Return the [X, Y] coordinate for the center point of the cell that contains the specified text.  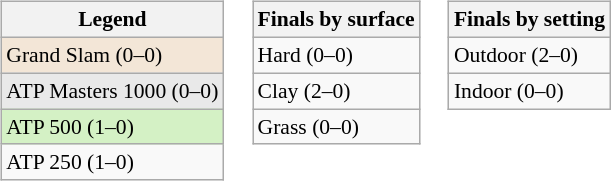
Clay (2–0) [336, 91]
Finals by setting [530, 20]
ATP 500 (1–0) [112, 127]
Legend [112, 20]
Grass (0–0) [336, 127]
Outdoor (2–0) [530, 55]
ATP Masters 1000 (0–0) [112, 91]
Hard (0–0) [336, 55]
Finals by surface [336, 20]
Indoor (0–0) [530, 91]
Grand Slam (0–0) [112, 55]
ATP 250 (1–0) [112, 162]
